From the cell containing the given text, extract its center point as [x, y] coordinate. 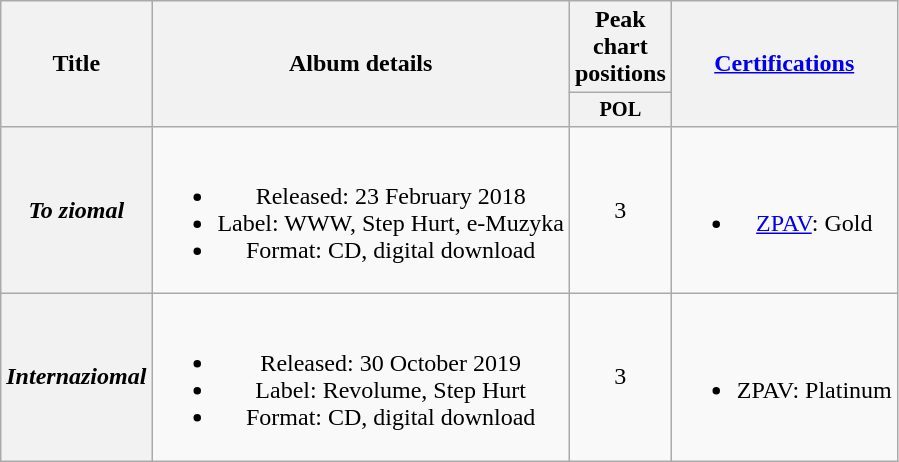
Released: 30 October 2019Label: Revolume, Step HurtFormat: CD, digital download [361, 378]
Album details [361, 64]
POL [620, 110]
Certifications [784, 64]
ZPAV: Gold [784, 210]
ZPAV: Platinum [784, 378]
Peak chart positions [620, 47]
Title [76, 64]
Internaziomal [76, 378]
To ziomal [76, 210]
Released: 23 February 2018Label: WWW, Step Hurt, e-MuzykaFormat: CD, digital download [361, 210]
